Search for the cell housing the specified text and yield its [x, y] center coordinate. 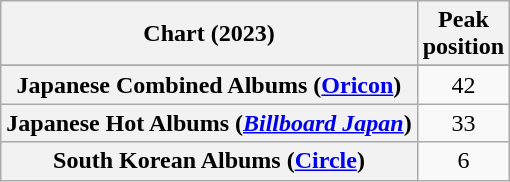
Japanese Combined Albums (Oricon) [209, 85]
42 [463, 85]
Japanese Hot Albums (Billboard Japan) [209, 123]
Chart (2023) [209, 34]
33 [463, 123]
6 [463, 161]
Peakposition [463, 34]
South Korean Albums (Circle) [209, 161]
